For the text-containing cell, return its midpoint in (X, Y) coordinate format. 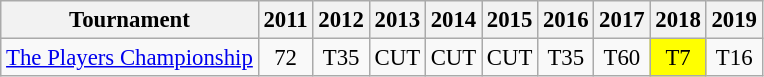
T60 (622, 58)
2019 (734, 20)
The Players Championship (130, 58)
2014 (453, 20)
Tournament (130, 20)
72 (286, 58)
2015 (510, 20)
2011 (286, 20)
2018 (678, 20)
T7 (678, 58)
2012 (341, 20)
2017 (622, 20)
2013 (397, 20)
T16 (734, 58)
2016 (566, 20)
